Extract the [X, Y] coordinate from the center of the cell holding the provided text.  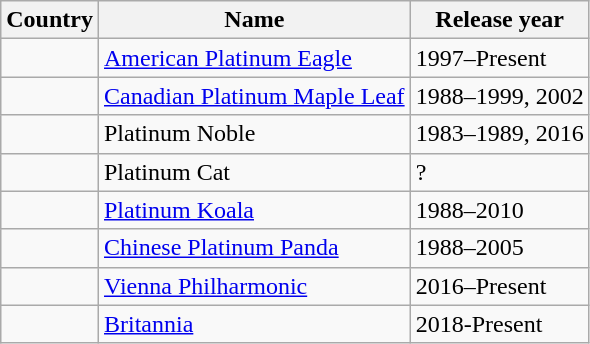
1988–2005 [500, 248]
Release year [500, 20]
1983–1989, 2016 [500, 134]
2018-Present [500, 324]
Platinum Noble [254, 134]
Canadian Platinum Maple Leaf [254, 96]
Britannia [254, 324]
Name [254, 20]
2016–Present [500, 286]
Platinum Cat [254, 172]
American Platinum Eagle [254, 58]
Vienna Philharmonic [254, 286]
Platinum Koala [254, 210]
? [500, 172]
1988–1999, 2002 [500, 96]
1997–Present [500, 58]
1988–2010 [500, 210]
Country [50, 20]
Chinese Platinum Panda [254, 248]
